Extract the [X, Y] coordinate from the center of the cell holding the provided text.  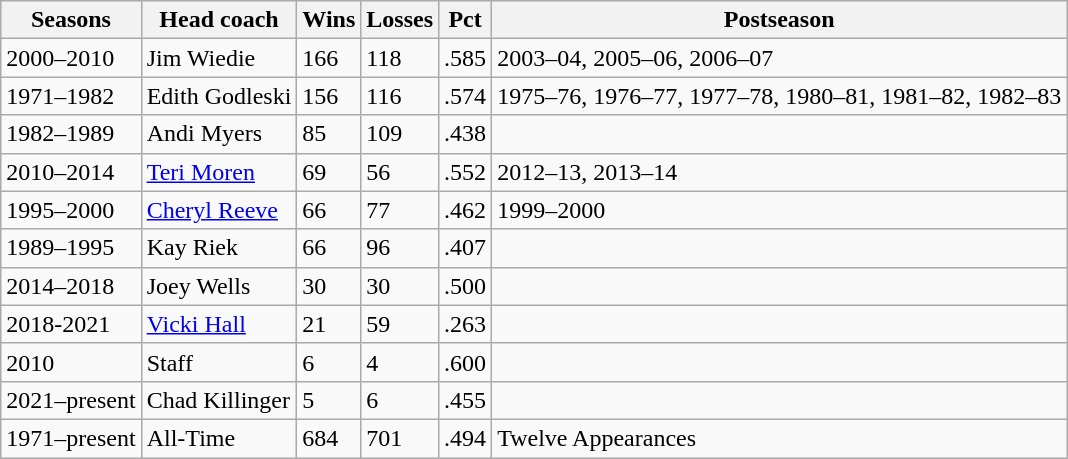
109 [400, 134]
21 [329, 324]
.455 [466, 400]
.500 [466, 286]
684 [329, 438]
2012–13, 2013–14 [780, 172]
156 [329, 96]
1999–2000 [780, 210]
2010 [71, 362]
Postseason [780, 20]
Pct [466, 20]
2018-2021 [71, 324]
2014–2018 [71, 286]
Cheryl Reeve [219, 210]
.494 [466, 438]
.585 [466, 58]
Seasons [71, 20]
1989–1995 [71, 248]
Andi Myers [219, 134]
.574 [466, 96]
1995–2000 [71, 210]
2021–present [71, 400]
59 [400, 324]
77 [400, 210]
2003–04, 2005–06, 2006–07 [780, 58]
.438 [466, 134]
69 [329, 172]
1971–1982 [71, 96]
1971–present [71, 438]
Jim Wiedie [219, 58]
.552 [466, 172]
701 [400, 438]
Staff [219, 362]
Kay Riek [219, 248]
Wins [329, 20]
Twelve Appearances [780, 438]
116 [400, 96]
166 [329, 58]
4 [400, 362]
Edith Godleski [219, 96]
85 [329, 134]
2000–2010 [71, 58]
1982–1989 [71, 134]
2010–2014 [71, 172]
All-Time [219, 438]
.462 [466, 210]
.600 [466, 362]
Head coach [219, 20]
1975–76, 1976–77, 1977–78, 1980–81, 1981–82, 1982–83 [780, 96]
56 [400, 172]
Teri Moren [219, 172]
.407 [466, 248]
96 [400, 248]
Chad Killinger [219, 400]
Losses [400, 20]
Vicki Hall [219, 324]
118 [400, 58]
5 [329, 400]
Joey Wells [219, 286]
.263 [466, 324]
